Search for the cell housing the specified text and yield its [X, Y] center coordinate. 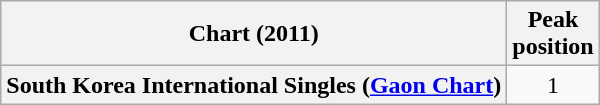
Peakposition [553, 34]
Chart (2011) [254, 34]
South Korea International Singles (Gaon Chart) [254, 85]
1 [553, 85]
